Return the [x, y] coordinate for the center point of the cell that contains the specified text.  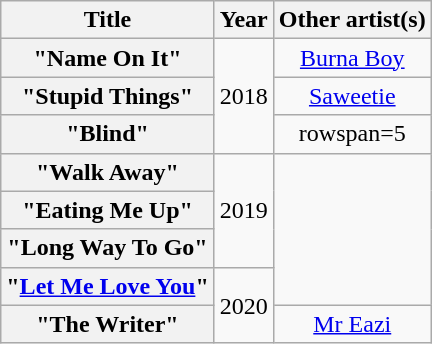
"Eating Me Up" [108, 210]
Burna Boy [352, 58]
Mr Eazi [352, 324]
rowspan=5 [352, 134]
Other artist(s) [352, 20]
"Stupid Things" [108, 96]
"Name On It" [108, 58]
2018 [244, 96]
"Long Way To Go" [108, 248]
Saweetie [352, 96]
Year [244, 20]
2019 [244, 210]
"Let Me Love You" [108, 286]
2020 [244, 305]
"Walk Away" [108, 172]
Title [108, 20]
"The Writer" [108, 324]
"Blind" [108, 134]
